For the text-containing cell, return its midpoint in [x, y] coordinate format. 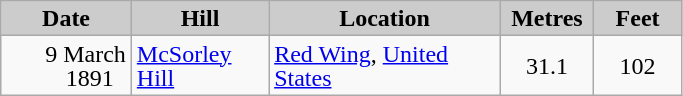
102 [637, 66]
Location [385, 18]
Hill [200, 18]
Red Wing, United States [385, 66]
31.1 [546, 66]
Date [66, 18]
Feet [637, 18]
Metres [546, 18]
9 March 1891 [66, 66]
McSorley Hill [200, 66]
